Find where the given text appears and provide that cell's center as [x, y] coordinate. 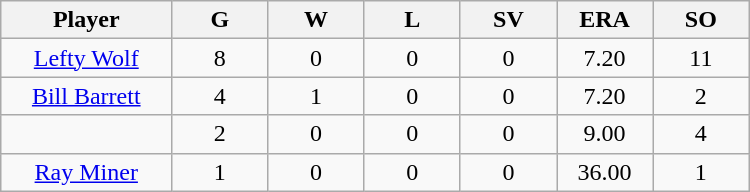
Player [86, 20]
Bill Barrett [86, 96]
Ray Miner [86, 172]
9.00 [605, 134]
11 [701, 58]
W [316, 20]
8 [220, 58]
G [220, 20]
ERA [605, 20]
SV [508, 20]
SO [701, 20]
36.00 [605, 172]
L [412, 20]
Lefty Wolf [86, 58]
